Locate the cell with the specified text and output its (x, y) center coordinate. 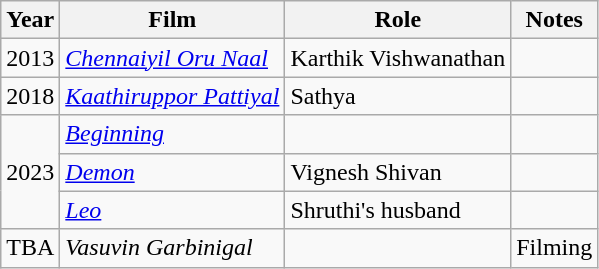
Notes (554, 20)
Demon (172, 172)
Vasuvin Garbinigal (172, 248)
Role (398, 20)
Chennaiyil Oru Naal (172, 58)
Karthik Vishwanathan (398, 58)
Beginning (172, 134)
Leo (172, 210)
Shruthi's husband (398, 210)
TBA (30, 248)
Filming (554, 248)
Year (30, 20)
Kaathiruppor Pattiyal (172, 96)
2023 (30, 172)
2013 (30, 58)
Sathya (398, 96)
Vignesh Shivan (398, 172)
2018 (30, 96)
Film (172, 20)
